Identify which cell holds the provided text, then report its [x, y] central coordinate. 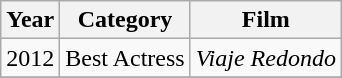
Best Actress [125, 58]
2012 [30, 58]
Category [125, 20]
Film [266, 20]
Year [30, 20]
Viaje Redondo [266, 58]
